Locate the cell with the specified text and output its [X, Y] center coordinate. 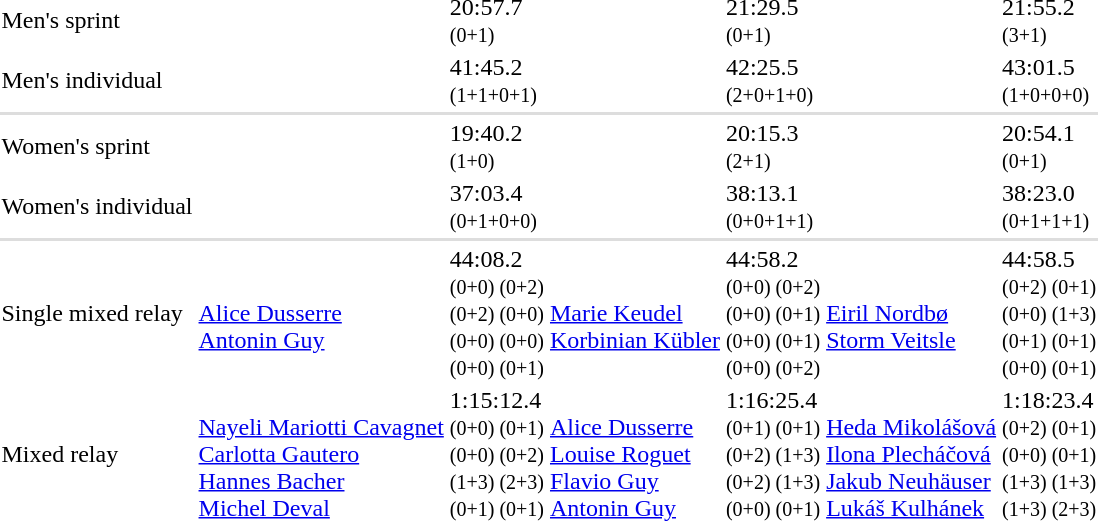
Single mixed relay [97, 313]
44:58.5(0+2) (0+1)(0+0) (1+3)(0+1) (0+1)(0+0) (0+1) [1050, 313]
38:13.1(0+0+1+1) [772, 206]
Alice DusserreAntonin Guy [321, 313]
Women's sprint [97, 146]
43:01.5(1+0+0+0) [1050, 80]
44:58.2(0+0) (0+2)(0+0) (0+1)(0+0) (0+1)(0+0) (0+2) [772, 313]
42:25.5(2+0+1+0) [772, 80]
19:40.2(1+0) [496, 146]
Marie KeudelKorbinian Kübler [634, 313]
20:15.3(2+1) [772, 146]
44:08.2(0+0) (0+2)(0+2) (0+0)(0+0) (0+0)(0+0) (0+1) [496, 313]
38:23.0(0+1+1+1) [1050, 206]
41:45.2(1+1+0+1) [496, 80]
Men's individual [97, 80]
37:03.4(0+1+0+0) [496, 206]
Women's individual [97, 206]
Eiril NordbøStorm Veitsle [912, 313]
20:54.1(0+1) [1050, 146]
